Determine the (X, Y) coordinate at the center of the cell enclosing the given text.  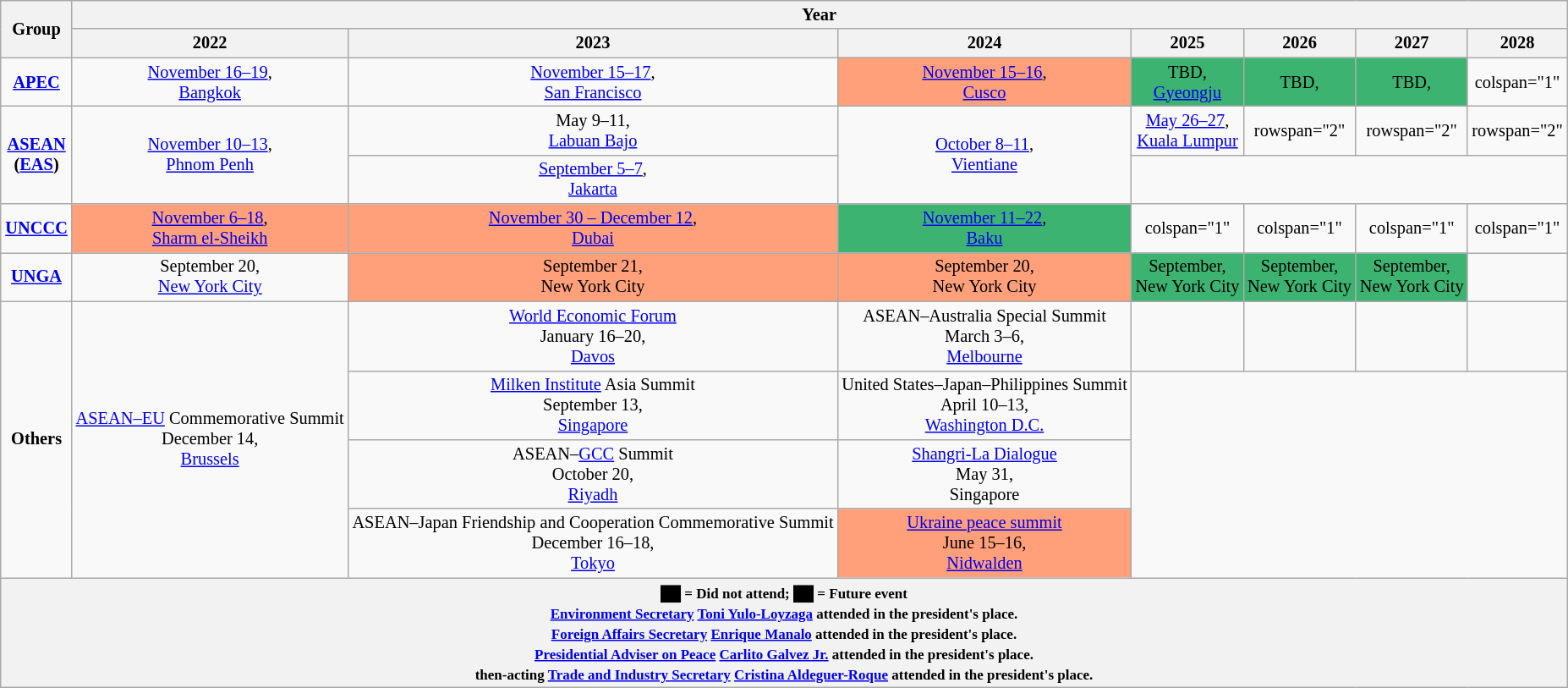
May 26–27, Kuala Lumpur (1187, 130)
ASEAN(EAS) (36, 154)
UNGA (36, 277)
November 16–19, Bangkok (210, 82)
2027 (1412, 43)
Ukraine peace summitJune 15–16, Nidwalden (984, 543)
2024 (984, 43)
2026 (1299, 43)
September 21, New York City (594, 277)
Shangri-La DialogueMay 31, Singapore (984, 474)
TBD, Gyeongju (1187, 82)
November 15–16, Cusco (984, 82)
APEC (36, 82)
November 10–13, Phnom Penh (210, 154)
September 5–7, Jakarta (594, 179)
November 30 – December 12, Dubai (594, 228)
2025 (1187, 43)
October 8–11, Vientiane (984, 154)
2022 (210, 43)
ASEAN–Japan Friendship and Cooperation Commemorative SummitDecember 16–18, Tokyo (594, 543)
November 15–17, San Francisco (594, 82)
ASEAN–EU Commemorative SummitDecember 14, Brussels (210, 440)
Others (36, 440)
Group (36, 29)
United States–Japan–Philippines SummitApril 10–13, Washington D.C. (984, 405)
ASEAN–GCC SummitOctober 20, Riyadh (594, 474)
2023 (594, 43)
November 11–22, Baku (984, 228)
November 6–18, Sharm el-Sheikh (210, 228)
Year (820, 14)
UNCCC (36, 228)
May 9–11, Labuan Bajo (594, 130)
World Economic ForumJanuary 16–20, Davos (594, 336)
ASEAN–Australia Special SummitMarch 3–6, Melbourne (984, 336)
Milken Institute Asia SummitSeptember 13, Singapore (594, 405)
2028 (1517, 43)
